Return (X, Y) of the center of cell containing provided text 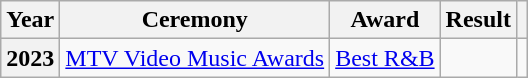
2023 (30, 58)
Year (30, 20)
Best R&B (385, 58)
MTV Video Music Awards (195, 58)
Ceremony (195, 20)
Award (385, 20)
Result (478, 20)
